Find where the given text appears and provide that cell's center as [X, Y] coordinate. 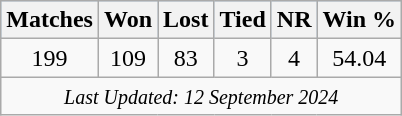
Matches [50, 20]
83 [186, 58]
4 [294, 58]
Last Updated: 12 September 2024 [202, 96]
Lost [186, 20]
109 [128, 58]
Win % [360, 20]
Won [128, 20]
Tied [242, 20]
54.04 [360, 58]
3 [242, 58]
199 [50, 58]
NR [294, 20]
